Return (X, Y) of the center of cell containing provided text 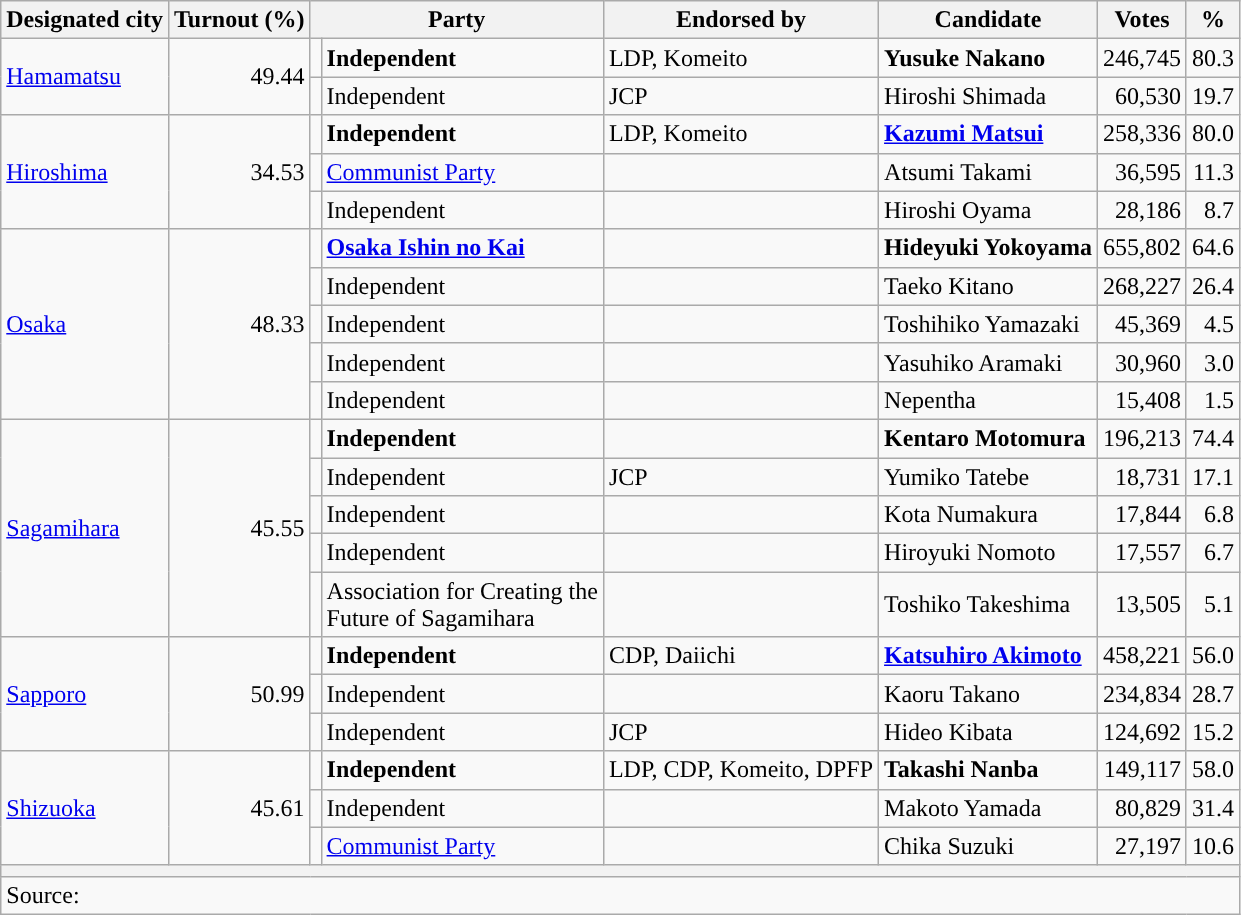
56.0 (1212, 656)
18,731 (1142, 477)
Chika Suzuki (988, 846)
17,844 (1142, 515)
149,117 (1142, 770)
Votes (1142, 20)
45,369 (1142, 324)
11.3 (1212, 172)
Hiroyuki Nomoto (988, 553)
Takashi Nanba (988, 770)
Atsumi Takami (988, 172)
80,829 (1142, 808)
234,834 (1142, 694)
% (1212, 20)
28,186 (1142, 210)
48.33 (239, 324)
Candidate (988, 20)
124,692 (1142, 732)
268,227 (1142, 286)
Toshiko Takeshima (988, 604)
CDP, Daiichi (740, 656)
Sagamihara (85, 528)
Osaka Ishin no Kai (462, 248)
8.7 (1212, 210)
Hideo Kibata (988, 732)
Kazumi Matsui (988, 134)
13,505 (1142, 604)
Kota Numakura (988, 515)
Hideyuki Yokoyama (988, 248)
Yasuhiko Aramaki (988, 362)
80.0 (1212, 134)
17.1 (1212, 477)
58.0 (1212, 770)
19.7 (1212, 96)
Endorsed by (740, 20)
Yusuke Nakano (988, 58)
Designated city (85, 20)
Kentaro Motomura (988, 438)
Sapporo (85, 694)
Osaka (85, 324)
15,408 (1142, 400)
49.44 (239, 77)
Hiroshi Oyama (988, 210)
60,530 (1142, 96)
Association for Creating theFuture of Sagamihara (462, 604)
45.61 (239, 808)
LDP, CDP, Komeito, DPFP (740, 770)
31.4 (1212, 808)
Nepentha (988, 400)
Katsuhiro Akimoto (988, 656)
6.8 (1212, 515)
196,213 (1142, 438)
26.4 (1212, 286)
Hamamatsu (85, 77)
34.53 (239, 172)
Shizuoka (85, 808)
10.6 (1212, 846)
15.2 (1212, 732)
Yumiko Tatebe (988, 477)
Party (456, 20)
Hiroshima (85, 172)
64.6 (1212, 248)
30,960 (1142, 362)
4.5 (1212, 324)
458,221 (1142, 656)
Taeko Kitano (988, 286)
246,745 (1142, 58)
Source: (620, 895)
6.7 (1212, 553)
50.99 (239, 694)
Toshihiko Yamazaki (988, 324)
Hiroshi Shimada (988, 96)
36,595 (1142, 172)
17,557 (1142, 553)
Makoto Yamada (988, 808)
258,336 (1142, 134)
Kaoru Takano (988, 694)
45.55 (239, 528)
1.5 (1212, 400)
27,197 (1142, 846)
3.0 (1212, 362)
74.4 (1212, 438)
655,802 (1142, 248)
80.3 (1212, 58)
28.7 (1212, 694)
5.1 (1212, 604)
Turnout (%) (239, 20)
